Scan for the cell matching the given text and deliver its [X, Y] coordinate at center. 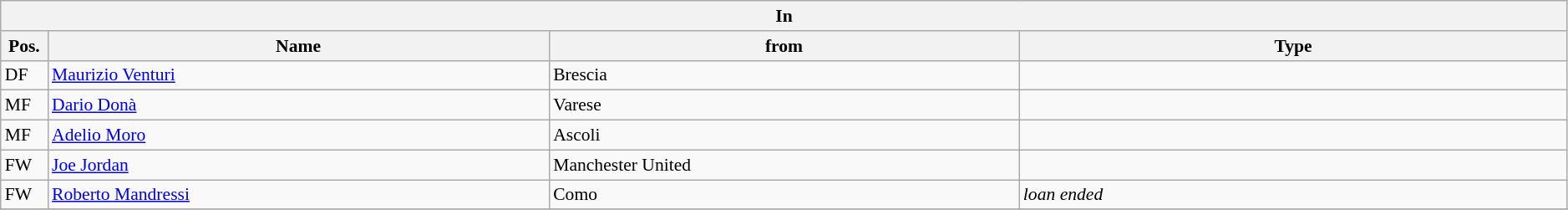
In [784, 16]
Roberto Mandressi [298, 195]
Dario Donà [298, 105]
Brescia [784, 75]
Adelio Moro [298, 136]
Varese [784, 105]
Joe Jordan [298, 165]
Como [784, 195]
Manchester United [784, 165]
Type [1293, 46]
loan ended [1293, 195]
Ascoli [784, 136]
Name [298, 46]
Pos. [24, 46]
DF [24, 75]
Maurizio Venturi [298, 75]
from [784, 46]
